Extract the (x, y) coordinate from the center of the cell holding the provided text.  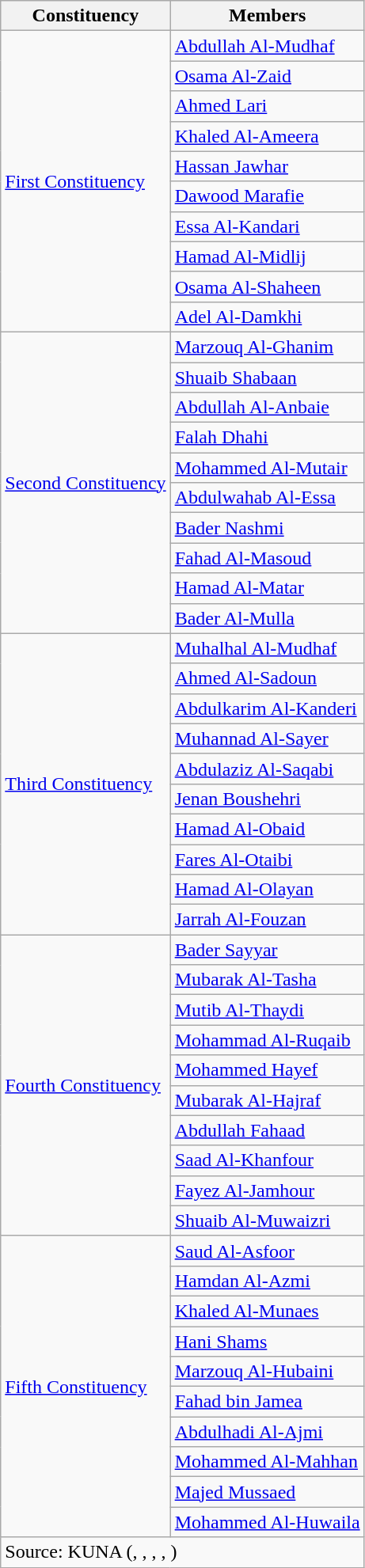
Hamdan Al-Azmi (268, 1281)
Mubarak Al-Tasha (268, 980)
Fifth Constituency (86, 1387)
Shuaib Al-Muwaizri (268, 1221)
Ahmed Lari (268, 106)
Abdulhadi Al-Ajmi (268, 1432)
Hassan Jawhar (268, 166)
Khaled Al-Munaes (268, 1311)
Second Constituency (86, 483)
Hamad Al-Matar (268, 588)
Abdullah Al-Anbaie (268, 408)
Mohammed Hayef (268, 1070)
Marzouq Al-Ghanim (268, 347)
Bader Nashmi (268, 528)
Jenan Boushehri (268, 799)
Abdulaziz Al-Saqabi (268, 769)
Mutib Al-Thaydi (268, 1010)
Falah Dhahi (268, 438)
Saud Al-Asfoor (268, 1251)
Fourth Constituency (86, 1086)
Constituency (86, 16)
Dawood Marafie (268, 196)
Adel Al-Damkhi (268, 317)
Fares Al-Otaibi (268, 859)
Shuaib Shabaan (268, 378)
Mubarak Al-Hajraf (268, 1100)
Osama Al-Zaid (268, 76)
Fahad bin Jamea (268, 1402)
Hamad Al-Obaid (268, 829)
Abdullah Fahaad (268, 1130)
Muhalhal Al-Mudhaf (268, 648)
Jarrah Al-Fouzan (268, 920)
Fayez Al-Jamhour (268, 1190)
Abdullah Al-Mudhaf (268, 46)
Mohammed Al-Mutair (268, 468)
Source: KUNA (, , , , ) (182, 1552)
Muhannad Al-Sayer (268, 738)
Mohammed Al-Mahhan (268, 1462)
Hani Shams (268, 1342)
Bader Al-Mulla (268, 618)
Fahad Al-Masoud (268, 558)
Khaled Al-Ameera (268, 136)
Essa Al-Kandari (268, 226)
Majed Mussaed (268, 1492)
Abdulkarim Al-Kanderi (268, 708)
Members (268, 16)
Ahmed Al-Sadoun (268, 678)
Mohammad Al-Ruqaib (268, 1040)
First Constituency (86, 182)
Hamad Al-Midlij (268, 256)
Marzouq Al-Hubaini (268, 1372)
Hamad Al-Olayan (268, 890)
Third Constituency (86, 784)
Abdulwahab Al-Essa (268, 498)
Osama Al-Shaheen (268, 287)
Mohammed Al-Huwaila (268, 1522)
Bader Sayyar (268, 950)
Saad Al-Khanfour (268, 1160)
